Scan for the cell matching the given text and deliver its [X, Y] coordinate at center. 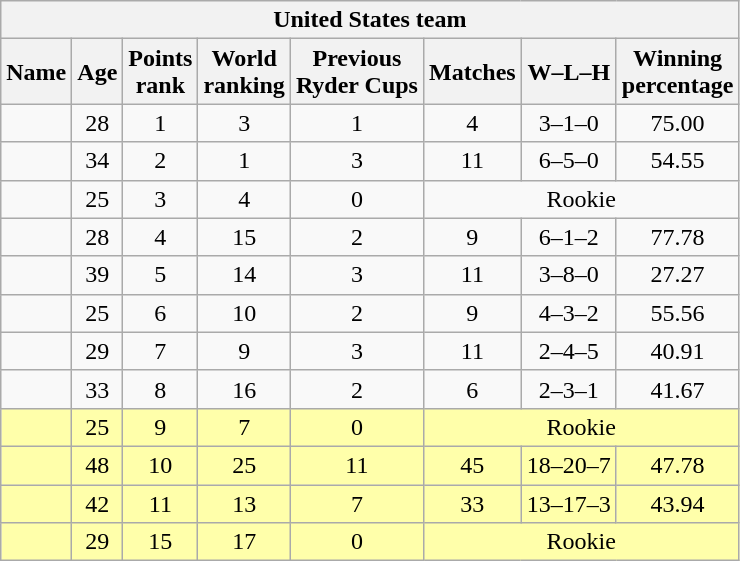
Pointsrank [160, 72]
43.94 [678, 503]
Winningpercentage [678, 72]
45 [472, 465]
5 [160, 275]
18–20–7 [568, 465]
34 [98, 161]
47.78 [678, 465]
13 [244, 503]
8 [160, 389]
Worldranking [244, 72]
W–L–H [568, 72]
14 [244, 275]
42 [98, 503]
17 [244, 542]
Name [36, 72]
4–3–2 [568, 313]
3–8–0 [568, 275]
39 [98, 275]
41.67 [678, 389]
6–5–0 [568, 161]
6–1–2 [568, 237]
Matches [472, 72]
54.55 [678, 161]
PreviousRyder Cups [356, 72]
2–4–5 [568, 351]
27.27 [678, 275]
13–17–3 [568, 503]
77.78 [678, 237]
40.91 [678, 351]
3–1–0 [568, 123]
Age [98, 72]
United States team [370, 20]
75.00 [678, 123]
48 [98, 465]
2–3–1 [568, 389]
55.56 [678, 313]
16 [244, 389]
